Determine the [X, Y] coordinate at the center of the cell enclosing the given text.  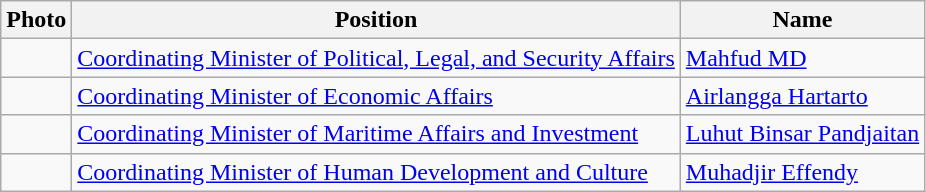
Coordinating Minister of Maritime Affairs and Investment [376, 134]
Coordinating Minister of Economic Affairs [376, 96]
Luhut Binsar Pandjaitan [802, 134]
Coordinating Minister of Human Development and Culture [376, 172]
Muhadjir Effendy [802, 172]
Coordinating Minister of Political, Legal, and Security Affairs [376, 58]
Name [802, 20]
Mahfud MD [802, 58]
Airlangga Hartarto [802, 96]
Position [376, 20]
Photo [36, 20]
